Find where the given text appears and provide that cell's center as (X, Y) coordinate. 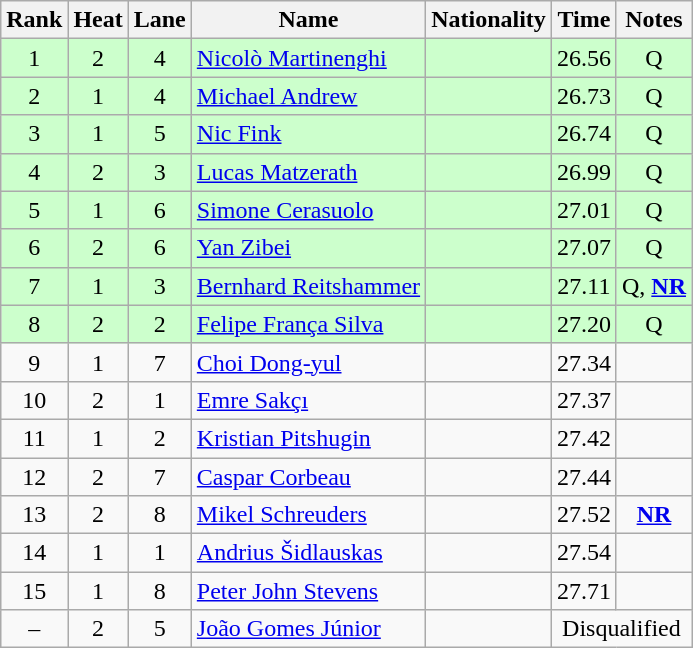
27.34 (584, 362)
Andrius Šidlauskas (308, 553)
Caspar Corbeau (308, 477)
Lane (160, 20)
12 (34, 477)
Disqualified (621, 629)
Lucas Matzerath (308, 172)
26.74 (584, 134)
João Gomes Júnior (308, 629)
Kristian Pitshugin (308, 438)
Name (308, 20)
Peter John Stevens (308, 591)
27.20 (584, 324)
Simone Cerasuolo (308, 210)
Michael Andrew (308, 96)
27.52 (584, 515)
Nicolò Martinenghi (308, 58)
26.73 (584, 96)
26.56 (584, 58)
Choi Dong-yul (308, 362)
27.44 (584, 477)
NR (654, 515)
10 (34, 400)
Mikel Schreuders (308, 515)
15 (34, 591)
Felipe França Silva (308, 324)
Rank (34, 20)
27.54 (584, 553)
27.42 (584, 438)
Nic Fink (308, 134)
Bernhard Reitshammer (308, 286)
Time (584, 20)
27.11 (584, 286)
Heat (98, 20)
27.37 (584, 400)
11 (34, 438)
Nationality (489, 20)
9 (34, 362)
13 (34, 515)
27.71 (584, 591)
26.99 (584, 172)
Emre Sakçı (308, 400)
Q, NR (654, 286)
27.01 (584, 210)
– (34, 629)
Notes (654, 20)
14 (34, 553)
Yan Zibei (308, 248)
27.07 (584, 248)
